Find where the given text appears and provide that cell's center as [X, Y] coordinate. 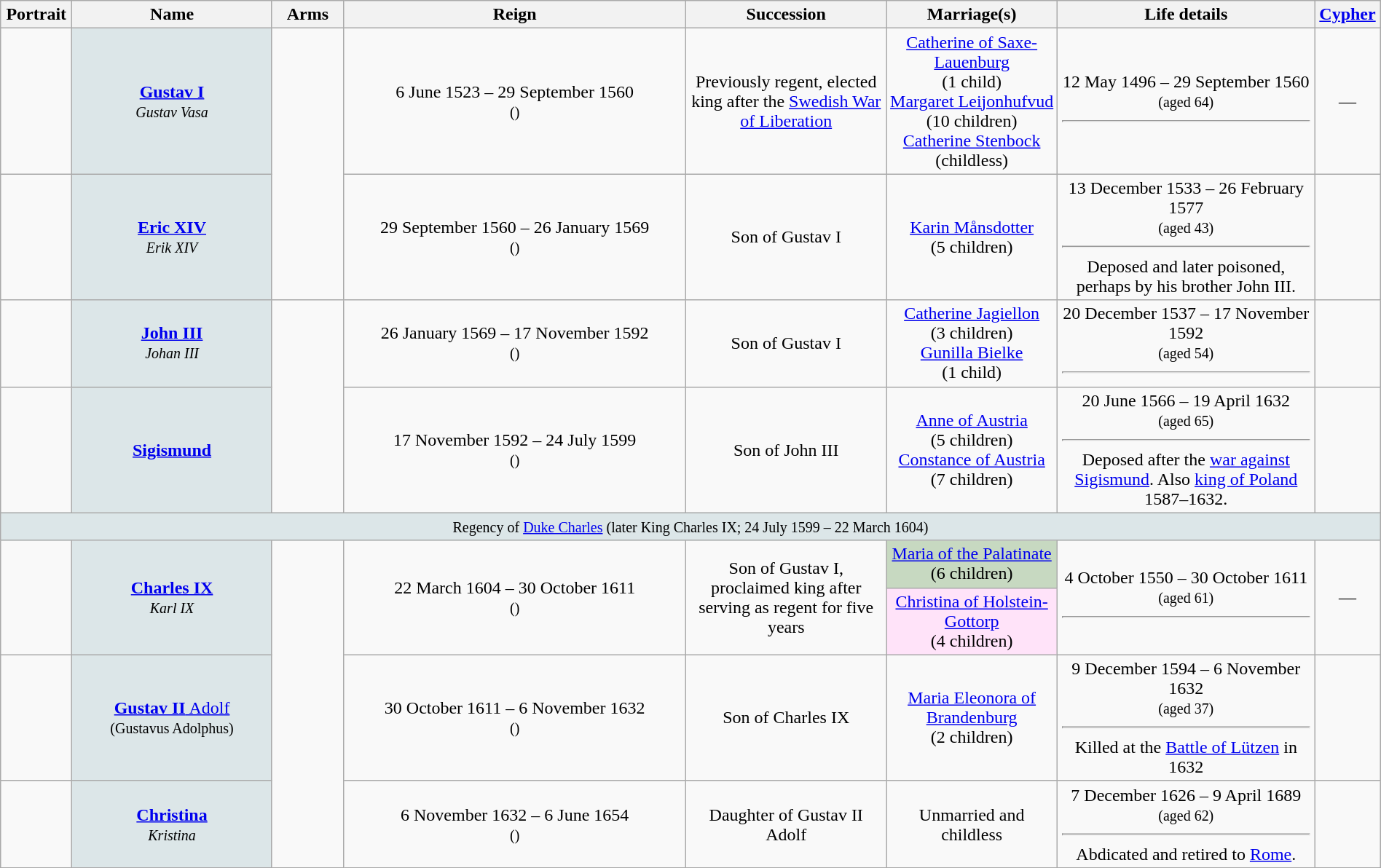
Portrait [36, 15]
7 December 1626 – 9 April 1689(aged 62)Abdicated and retired to Rome. [1186, 824]
Christina of Holstein-Gottorp(4 children) [972, 621]
Gustav IGustav Vasa [172, 101]
Previously regent, elected king after the Swedish War of Liberation [787, 101]
4 October 1550 – 30 October 1611(aged 61) [1186, 597]
Son of Charles IX [787, 718]
12 May 1496 – 29 September 1560(aged 64) [1186, 101]
6 June 1523 – 29 September 1560() [514, 101]
30 October 1611 – 6 November 1632() [514, 718]
Maria Eleonora of Brandenburg(2 children) [972, 718]
Life details [1186, 15]
Karin Månsdotter(5 children) [972, 237]
Unmarried and childless [972, 824]
9 December 1594 – 6 November 1632(aged 37)Killed at the Battle of Lützen in 1632 [1186, 718]
Son of Gustav I, proclaimed king after serving as regent for five years [787, 597]
20 December 1537 – 17 November 1592(aged 54) [1186, 344]
Name [172, 15]
Eric XIVErik XIV [172, 237]
Succession [787, 15]
ChristinaKristina [172, 824]
Gustav II Adolf(Gustavus Adolphus) [172, 718]
Maria of the Palatinate(6 children) [972, 564]
22 March 1604 – 30 October 1611() [514, 597]
Daughter of Gustav II Adolf [787, 824]
26 January 1569 – 17 November 1592() [514, 344]
Regency of Duke Charles (later King Charles IX; 24 July 1599 – 22 March 1604) [690, 526]
6 November 1632 – 6 June 1654() [514, 824]
Reign [514, 15]
Anne of Austria(5 children)Constance of Austria(7 children) [972, 450]
Son of John III [787, 450]
John IIIJohan III [172, 344]
13 December 1533 – 26 February 1577(aged 43)Deposed and later poisoned, perhaps by his brother John III. [1186, 237]
Marriage(s) [972, 15]
Charles IXKarl IX [172, 597]
Cypher [1347, 15]
20 June 1566 – 19 April 1632(aged 65)Deposed after the war against Sigismund. Also king of Poland 1587–1632. [1186, 450]
29 September 1560 – 26 January 1569() [514, 237]
Catherine Jagiellon(3 children)Gunilla Bielke(1 child) [972, 344]
Sigismund [172, 450]
Catherine of Saxe-Lauenburg(1 child)Margaret Leijonhufvud(10 children)Catherine Stenbock(childless) [972, 101]
Arms [307, 15]
17 November 1592 – 24 July 1599() [514, 450]
